Return the (X, Y) coordinate for the center point of the cell that contains the specified text.  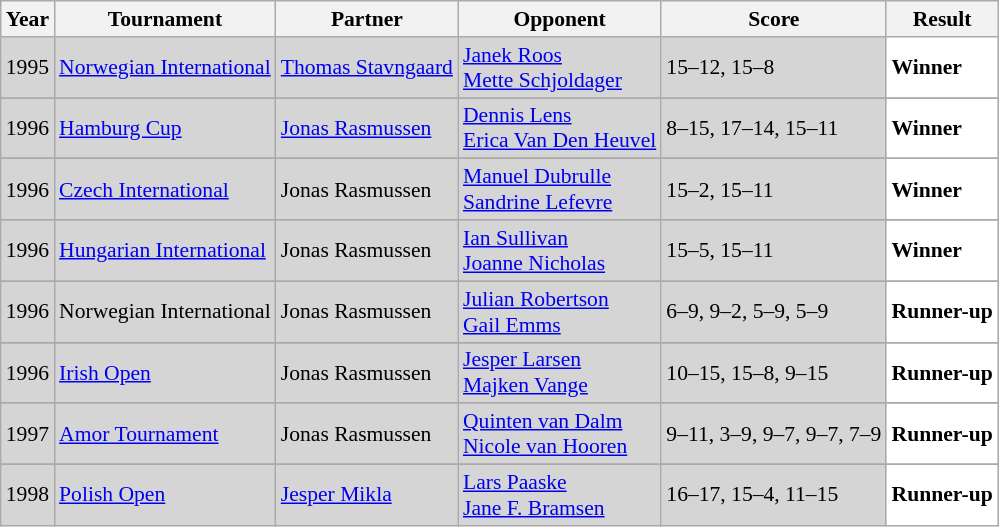
Partner (367, 19)
9–11, 3–9, 9–7, 9–7, 7–9 (774, 434)
Score (774, 19)
Result (942, 19)
10–15, 15–8, 9–15 (774, 372)
Ian Sullivan Joanne Nicholas (560, 250)
6–9, 9–2, 5–9, 5–9 (774, 312)
Hamburg Cup (165, 128)
1997 (28, 434)
8–15, 17–14, 15–11 (774, 128)
Polish Open (165, 496)
16–17, 15–4, 11–15 (774, 496)
Janek Roos Mette Schjoldager (560, 68)
Jesper Mikla (367, 496)
15–5, 15–11 (774, 250)
Czech International (165, 190)
Thomas Stavngaard (367, 68)
1995 (28, 68)
15–2, 15–11 (774, 190)
Dennis Lens Erica Van Den Heuvel (560, 128)
Manuel Dubrulle Sandrine Lefevre (560, 190)
15–12, 15–8 (774, 68)
Hungarian International (165, 250)
Julian Robertson Gail Emms (560, 312)
Jesper Larsen Majken Vange (560, 372)
Quinten van Dalm Nicole van Hooren (560, 434)
Opponent (560, 19)
Irish Open (165, 372)
Amor Tournament (165, 434)
1998 (28, 496)
Year (28, 19)
Tournament (165, 19)
Lars Paaske Jane F. Bramsen (560, 496)
